Find where the given text appears and provide that cell's center as (X, Y) coordinate. 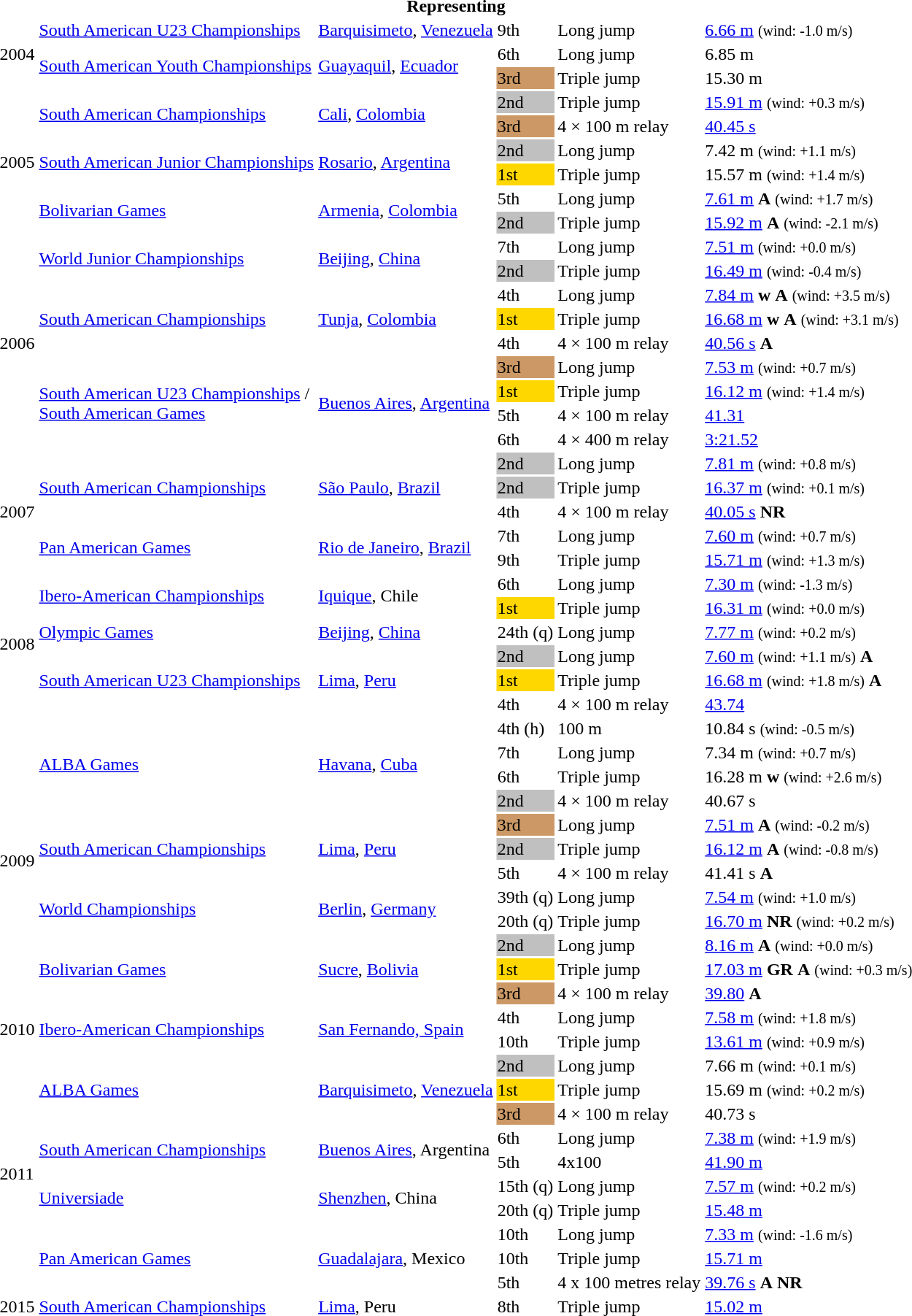
Olympic Games (177, 632)
Havana, Cuba (406, 765)
24th (q) (525, 632)
Berlin, Germany (406, 909)
South American Youth Championships (177, 66)
4x100 (629, 1162)
Tunja, Colombia (406, 319)
Rio de Janeiro, Brazil (406, 547)
Guayaquil, Ecuador (406, 66)
4th (h) (525, 728)
Universiade (177, 1198)
Guadalajara, Mexico (406, 1258)
Shenzhen, China (406, 1198)
Iquique, Chile (406, 596)
South American Junior Championships (177, 162)
Rosario, Argentina (406, 162)
San Fernando, Spain (406, 1029)
15th (q) (525, 1186)
Sucre, Bolivia (406, 969)
Cali, Colombia (406, 114)
South American U23 Championships / South American Games (177, 403)
4 x 100 metres relay (629, 1282)
4 × 400 m relay (629, 439)
100 m (629, 728)
World Championships (177, 909)
São Paulo, Brazil (406, 488)
Armenia, Colombia (406, 210)
World Junior Championships (177, 258)
39th (q) (525, 897)
